For the text-containing cell, return its midpoint in (X, Y) coordinate format. 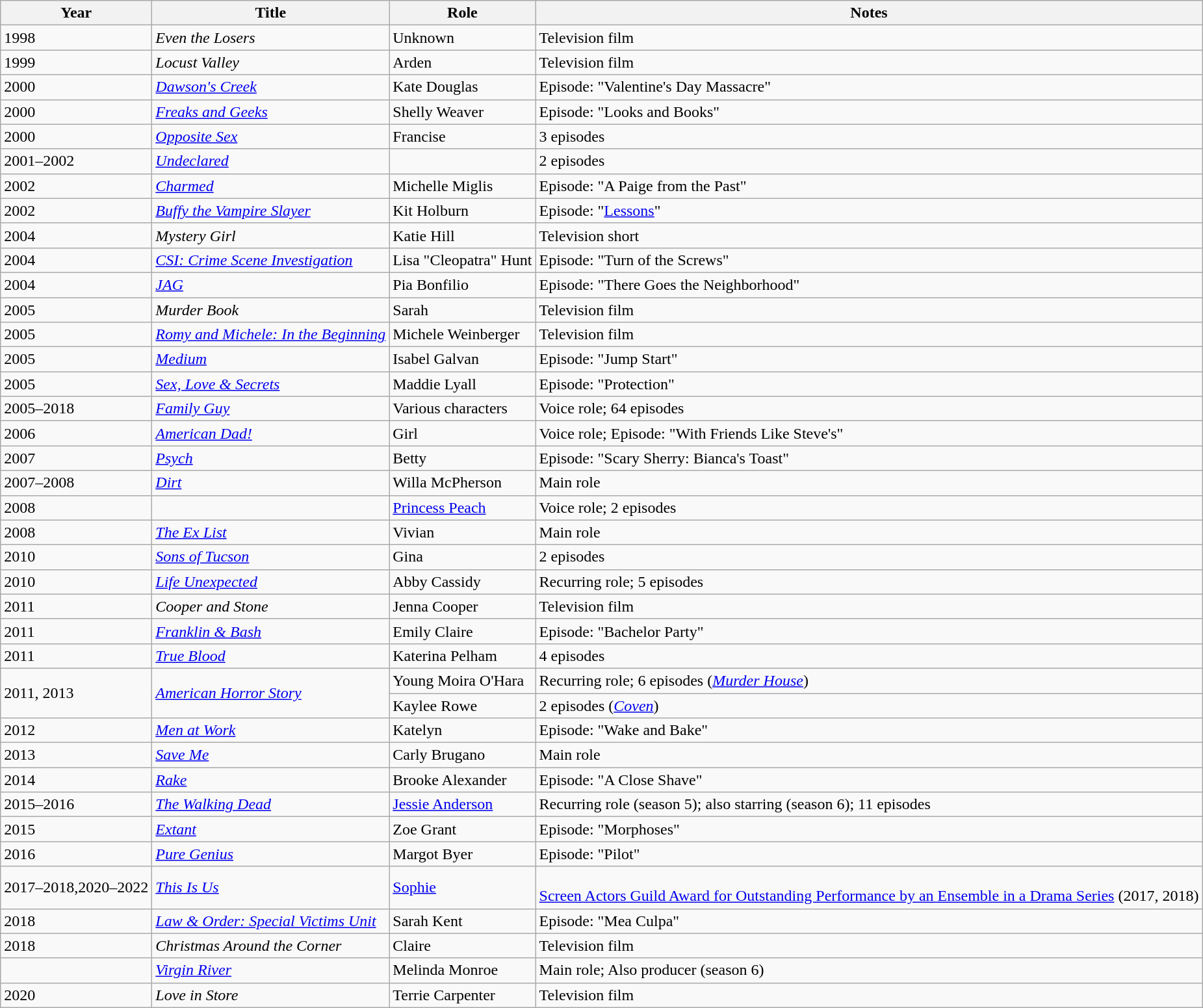
Emily Claire (463, 631)
Save Me (270, 755)
Episode: "Lessons" (869, 211)
Locust Valley (270, 62)
Arden (463, 62)
Main role; Also producer (season 6) (869, 970)
Buffy the Vampire Slayer (270, 211)
Recurring role; 6 episodes (Murder House) (869, 680)
Melinda Monroe (463, 970)
True Blood (270, 656)
Love in Store (270, 995)
Dirt (270, 483)
Even the Losers (270, 38)
Episode: "Jump Start" (869, 359)
2017–2018,2020–2022 (77, 888)
Year (77, 13)
Episode: "Turn of the Screws" (869, 260)
American Dad! (270, 433)
2014 (77, 780)
2015–2016 (77, 805)
Carly Brugano (463, 755)
Episode: "Looks and Books" (869, 112)
Shelly Weaver (463, 112)
Cooper and Stone (270, 606)
2 episodes (Coven) (869, 705)
Extant (270, 829)
Vivian (463, 532)
Princess Peach (463, 508)
Episode: "Valentine's Day Massacre" (869, 87)
Episode: "Pilot" (869, 854)
Kaylee Rowe (463, 705)
Francise (463, 136)
1998 (77, 38)
The Walking Dead (270, 805)
Pure Genius (270, 854)
Jessie Anderson (463, 805)
Family Guy (270, 409)
Episode: "There Goes the Neighborhood" (869, 285)
Lisa "Cleopatra" Hunt (463, 260)
Rake (270, 780)
Michelle Miglis (463, 186)
Abby Cassidy (463, 582)
Episode: "A Close Shave" (869, 780)
Virgin River (270, 970)
Zoe Grant (463, 829)
Isabel Galvan (463, 359)
2016 (77, 854)
2013 (77, 755)
Role (463, 13)
Title (270, 13)
Undeclared (270, 161)
Opposite Sex (270, 136)
Screen Actors Guild Award for Outstanding Performance by an Ensemble in a Drama Series (2017, 2018) (869, 888)
Episode: "Protection" (869, 384)
Brooke Alexander (463, 780)
Men at Work (270, 730)
2012 (77, 730)
Willa McPherson (463, 483)
Sex, Love & Secrets (270, 384)
Episode: "Scary Sherry: Bianca's Toast" (869, 458)
2015 (77, 829)
Episode: "Wake and Bake" (869, 730)
Franklin & Bash (270, 631)
2005–2018 (77, 409)
2001–2002 (77, 161)
Katerina Pelham (463, 656)
Recurring role; 5 episodes (869, 582)
Freaks and Geeks (270, 112)
Jenna Cooper (463, 606)
2020 (77, 995)
Sarah Kent (463, 921)
Kit Holburn (463, 211)
Pia Bonfilio (463, 285)
Voice role; 2 episodes (869, 508)
Murder Book (270, 310)
3 episodes (869, 136)
Girl (463, 433)
Katie Hill (463, 235)
Recurring role (season 5); also starring (season 6); 11 episodes (869, 805)
Voice role; 64 episodes (869, 409)
1999 (77, 62)
2006 (77, 433)
Various characters (463, 409)
Psych (270, 458)
The Ex List (270, 532)
Romy and Michele: In the Beginning (270, 335)
Mystery Girl (270, 235)
CSI: Crime Scene Investigation (270, 260)
Medium (270, 359)
Michele Weinberger (463, 335)
This Is Us (270, 888)
Episode: "Bachelor Party" (869, 631)
Law & Order: Special Victims Unit (270, 921)
Sarah (463, 310)
Television short (869, 235)
Katelyn (463, 730)
2011, 2013 (77, 693)
Sons of Tucson (270, 557)
2007 (77, 458)
Episode: "Morphoses" (869, 829)
Young Moira O'Hara (463, 680)
Dawson's Creek (270, 87)
Maddie Lyall (463, 384)
Charmed (270, 186)
Episode: "A Paige from the Past" (869, 186)
Claire (463, 946)
Notes (869, 13)
Margot Byer (463, 854)
Voice role; Episode: "With Friends Like Steve's" (869, 433)
Unknown (463, 38)
Terrie Carpenter (463, 995)
Life Unexpected (270, 582)
American Horror Story (270, 693)
4 episodes (869, 656)
Betty (463, 458)
Sophie (463, 888)
Kate Douglas (463, 87)
2007–2008 (77, 483)
Episode: "Mea Culpa" (869, 921)
Gina (463, 557)
Christmas Around the Corner (270, 946)
JAG (270, 285)
